For the text-containing cell, return its midpoint in [x, y] coordinate format. 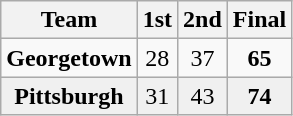
43 [203, 96]
28 [157, 58]
Final [259, 20]
31 [157, 96]
37 [203, 58]
Pittsburgh [69, 96]
2nd [203, 20]
Team [69, 20]
74 [259, 96]
65 [259, 58]
1st [157, 20]
Georgetown [69, 58]
